Locate the cell with the specified text and output its (X, Y) center coordinate. 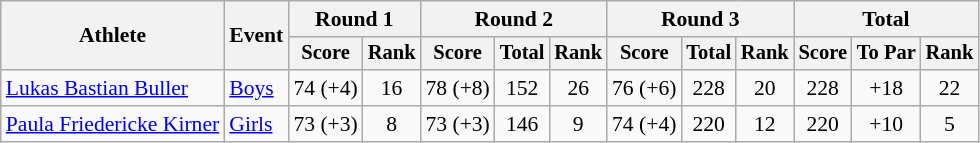
Round 2 (514, 19)
+10 (886, 124)
Round 1 (354, 19)
12 (765, 124)
Event (256, 36)
146 (522, 124)
78 (+8) (457, 88)
Lukas Bastian Buller (113, 88)
Round 3 (700, 19)
Athlete (113, 36)
20 (765, 88)
Girls (256, 124)
76 (+6) (644, 88)
Paula Friedericke Kirner (113, 124)
26 (578, 88)
152 (522, 88)
16 (392, 88)
Boys (256, 88)
22 (950, 88)
8 (392, 124)
5 (950, 124)
9 (578, 124)
+18 (886, 88)
To Par (886, 54)
